Search for the cell housing the specified text and yield its (X, Y) center coordinate. 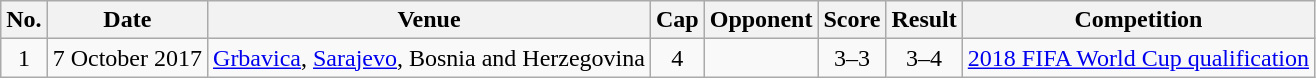
Grbavica, Sarajevo, Bosnia and Herzegovina (430, 58)
Competition (1138, 20)
Venue (430, 20)
7 October 2017 (127, 58)
Cap (677, 20)
Score (852, 20)
Date (127, 20)
Opponent (761, 20)
Result (924, 20)
4 (677, 58)
3–3 (852, 58)
2018 FIFA World Cup qualification (1138, 58)
3–4 (924, 58)
1 (24, 58)
No. (24, 20)
